Detect which cell encompasses the target text, then output its [X, Y] center coordinate. 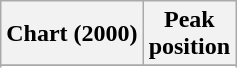
Peakposition [189, 34]
Chart (2000) [72, 34]
